Search for the cell housing the specified text and yield its [X, Y] center coordinate. 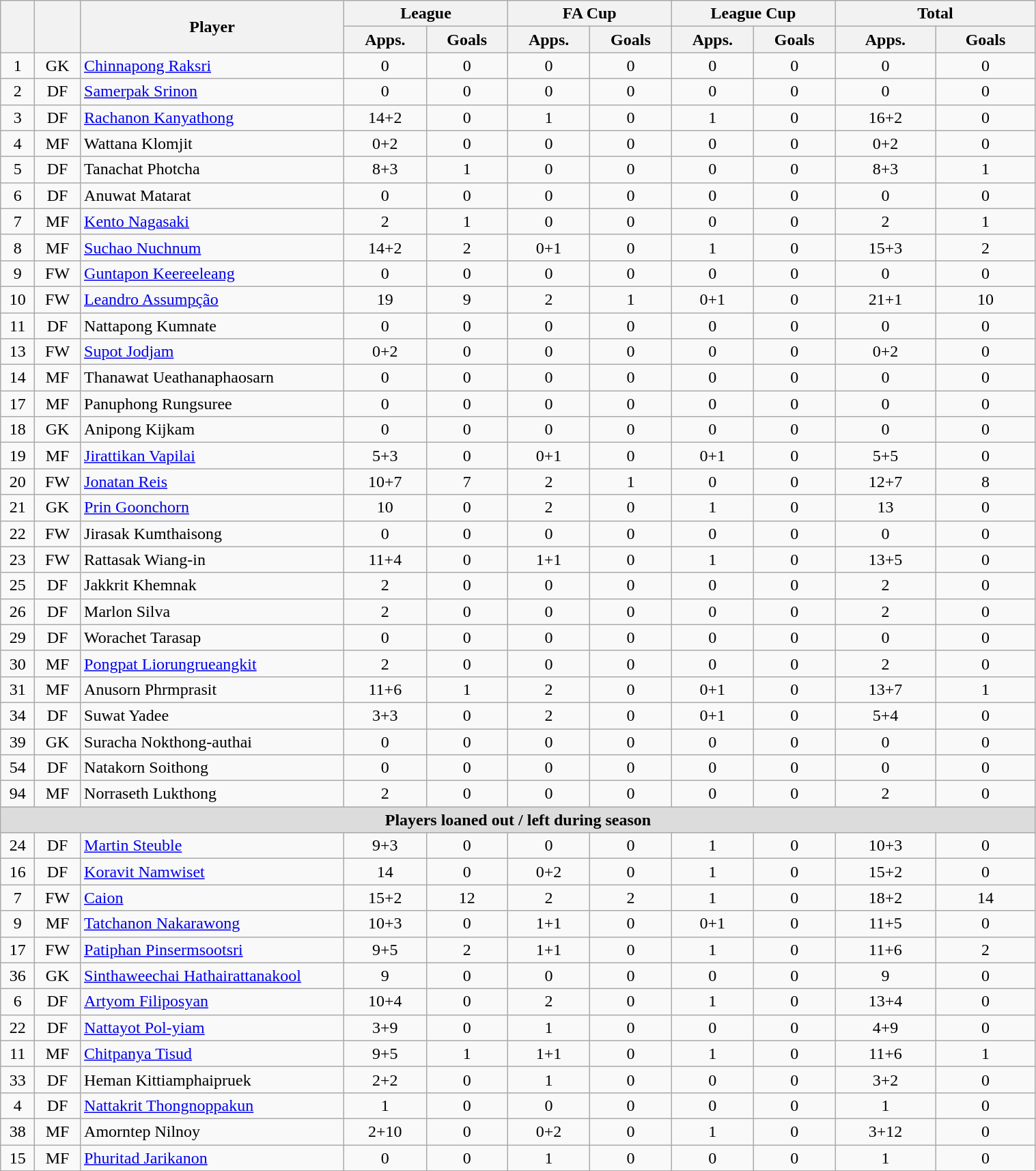
3+12 [885, 1131]
Chinnapong Raksri [212, 66]
4+9 [885, 1028]
13+7 [885, 689]
24 [18, 846]
31 [18, 689]
Anusorn Phrmprasit [212, 689]
13+5 [885, 560]
Guntapon Keereeleang [212, 273]
Norraseth Lukthong [212, 794]
Nattapong Kumnate [212, 326]
5+4 [885, 715]
Amorntep Nilnoy [212, 1131]
League [426, 14]
15+3 [885, 247]
Prin Goonchorn [212, 508]
Wattana Klomjit [212, 143]
Nattayot Pol-yiam [212, 1028]
Samerpak Srinon [212, 92]
54 [18, 768]
38 [18, 1131]
Total [936, 14]
Tanachat Photcha [212, 169]
Rattasak Wiang-in [212, 560]
15 [18, 1158]
16+2 [885, 118]
3+3 [385, 715]
Phuritad Jarikanon [212, 1158]
FA Cup [589, 14]
Koravit Namwiset [212, 872]
29 [18, 637]
9+3 [385, 846]
21 [18, 508]
Tatchanon Nakarawong [212, 924]
3+9 [385, 1028]
3+2 [885, 1079]
12 [467, 898]
Jonatan Reis [212, 482]
Anuwat Matarat [212, 195]
23 [18, 560]
Heman Kittiamphaipruek [212, 1079]
12+7 [885, 482]
11+4 [385, 560]
21+1 [885, 299]
5+3 [385, 456]
10+7 [385, 482]
Nattakrit Thongnoppakun [212, 1105]
Player [212, 27]
Anipong Kijkam [212, 430]
Leandro Assumpção [212, 299]
20 [18, 482]
Natakorn Soithong [212, 768]
League Cup [753, 14]
30 [18, 663]
Kento Nagasaki [212, 221]
Jirasak Kumthaisong [212, 534]
Marlon Silva [212, 611]
11+5 [885, 924]
Jakkrit Khemnak [212, 585]
26 [18, 611]
Pongpat Liorungrueangkit [212, 663]
Patiphan Pinsermsootsri [212, 950]
Suracha Nokthong-authai [212, 741]
Suwat Yadee [212, 715]
16 [18, 872]
Panuphong Rungsuree [212, 404]
36 [18, 976]
Artyom Filiposyan [212, 1002]
Sinthaweechai Hathairattanakool [212, 976]
13+4 [885, 1002]
3 [18, 118]
34 [18, 715]
18+2 [885, 898]
Suchao Nuchnum [212, 247]
Chitpanya Tisud [212, 1053]
39 [18, 741]
5 [18, 169]
Worachet Tarasap [212, 637]
25 [18, 585]
10+4 [385, 1002]
Martin Steuble [212, 846]
Thanawat Ueathanaphaosarn [212, 378]
2+10 [385, 1131]
94 [18, 794]
2+2 [385, 1079]
Jirattikan Vapilai [212, 456]
Supot Jodjam [212, 352]
Players loaned out / left during season [518, 820]
Rachanon Kanyathong [212, 118]
Caion [212, 898]
18 [18, 430]
33 [18, 1079]
5+5 [885, 456]
